Return the (x, y) coordinate for the center point of the cell that contains the specified text.  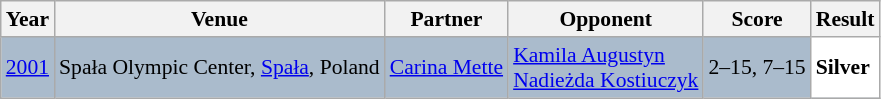
Opponent (606, 19)
Spała Olympic Center, Spała, Poland (220, 68)
2–15, 7–15 (756, 68)
Result (846, 19)
2001 (28, 68)
Kamila Augustyn Nadieżda Kostiuczyk (606, 68)
Silver (846, 68)
Partner (446, 19)
Score (756, 19)
Carina Mette (446, 68)
Year (28, 19)
Venue (220, 19)
